Detect which cell encompasses the target text, then output its [X, Y] center coordinate. 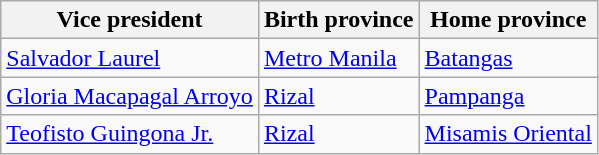
Salvador Laurel [130, 58]
Vice president [130, 20]
Gloria Macapagal Arroyo [130, 96]
Teofisto Guingona Jr. [130, 134]
Home province [508, 20]
Batangas [508, 58]
Metro Manila [338, 58]
Misamis Oriental [508, 134]
Pampanga [508, 96]
Birth province [338, 20]
